Scan for the cell matching the given text and deliver its (x, y) coordinate at center. 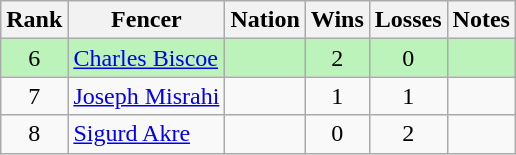
6 (34, 58)
Wins (337, 20)
Fencer (146, 20)
Rank (34, 20)
7 (34, 96)
Joseph Misrahi (146, 96)
8 (34, 134)
Notes (481, 20)
Losses (408, 20)
Nation (265, 20)
Sigurd Akre (146, 134)
Charles Biscoe (146, 58)
